From the cell containing the given text, extract its center point as [X, Y] coordinate. 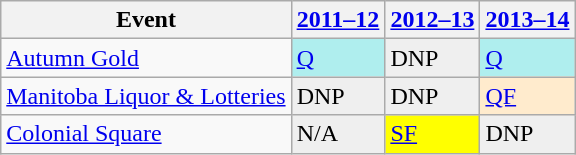
Autumn Gold [146, 58]
Colonial Square [146, 134]
2012–13 [432, 20]
2011–12 [338, 20]
Manitoba Liquor & Lotteries [146, 96]
SF [432, 134]
2013–14 [528, 20]
N/A [338, 134]
Event [146, 20]
QF [528, 96]
